Detect which cell encompasses the target text, then output its (X, Y) center coordinate. 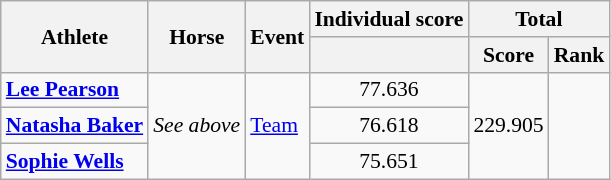
Natasha Baker (74, 126)
Score (508, 55)
Horse (196, 36)
Sophie Wells (74, 162)
75.651 (388, 162)
See above (196, 126)
Individual score (388, 19)
Total (538, 19)
Lee Pearson (74, 90)
Event (277, 36)
Rank (580, 55)
Team (277, 126)
76.618 (388, 126)
229.905 (508, 126)
77.636 (388, 90)
Athlete (74, 36)
